Extract the [X, Y] coordinate from the center of the cell holding the provided text.  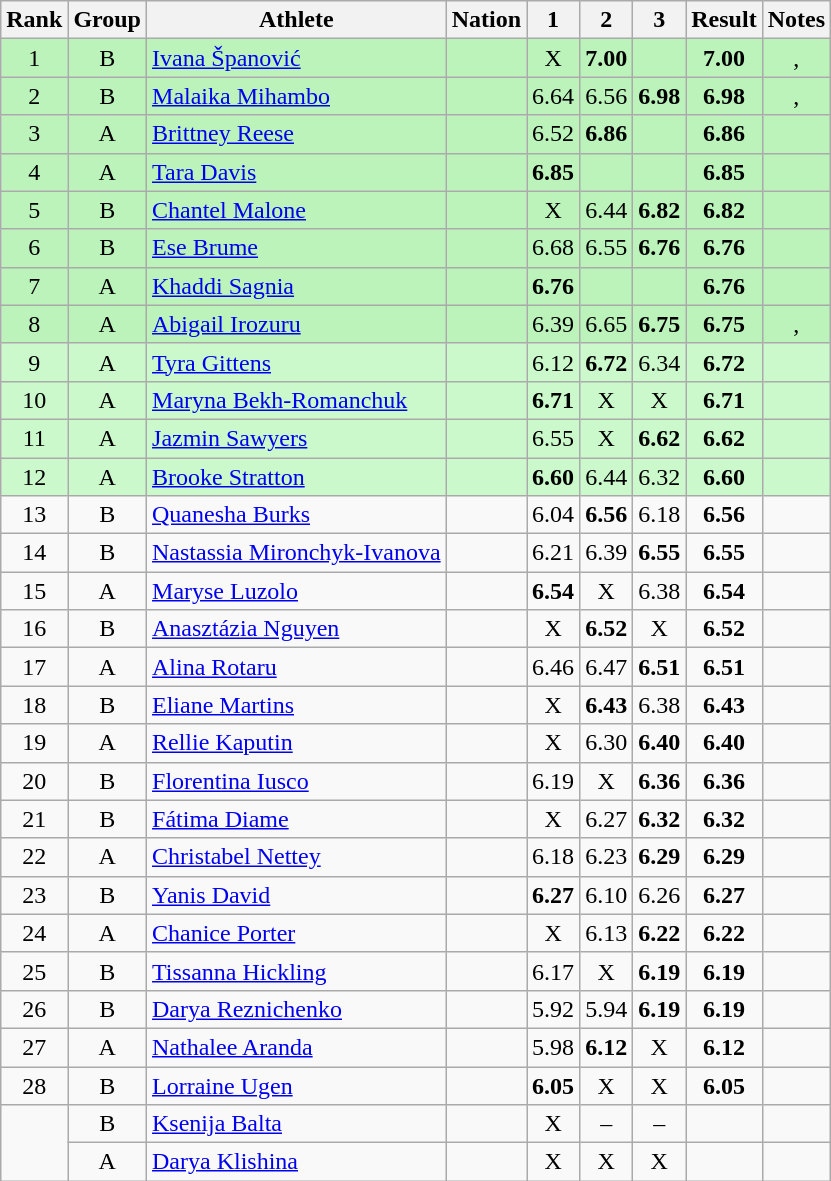
Quanesha Burks [297, 515]
6.64 [554, 96]
13 [34, 515]
6.23 [606, 857]
6.21 [554, 553]
Ksenija Balta [297, 1124]
Abigail Irozuru [297, 324]
Rellie Kaputin [297, 743]
Result [724, 20]
Malaika Mihambo [297, 96]
Khaddi Sagnia [297, 286]
Alina Rotaru [297, 667]
6.26 [660, 895]
Anasztázia Nguyen [297, 629]
Christabel Nettey [297, 857]
6.34 [660, 362]
Tissanna Hickling [297, 971]
15 [34, 591]
4 [34, 172]
5 [34, 210]
Brittney Reese [297, 134]
Maryse Luzolo [297, 591]
Florentina Iusco [297, 781]
Darya Reznichenko [297, 1009]
14 [34, 553]
17 [34, 667]
Nathalee Aranda [297, 1047]
24 [34, 933]
Nation [486, 20]
Brooke Stratton [297, 477]
11 [34, 438]
Yanis David [297, 895]
Athlete [297, 20]
6.68 [554, 248]
18 [34, 705]
Group [108, 20]
26 [34, 1009]
Eliane Martins [297, 705]
Jazmin Sawyers [297, 438]
Lorraine Ugen [297, 1085]
6.13 [606, 933]
6.65 [606, 324]
7 [34, 286]
Tara Davis [297, 172]
6 [34, 248]
5.94 [606, 1009]
8 [34, 324]
16 [34, 629]
Chantel Malone [297, 210]
Ivana Španović [297, 58]
Nastassia Mironchyk-Ivanova [297, 553]
6.17 [554, 971]
Rank [34, 20]
Chanice Porter [297, 933]
10 [34, 400]
20 [34, 781]
Tyra Gittens [297, 362]
Darya Klishina [297, 1162]
6.46 [554, 667]
5.98 [554, 1047]
Ese Brume [297, 248]
6.04 [554, 515]
Maryna Bekh-Romanchuk [297, 400]
5.92 [554, 1009]
6.30 [606, 743]
9 [34, 362]
21 [34, 819]
28 [34, 1085]
22 [34, 857]
6.47 [606, 667]
Notes [796, 20]
Fátima Diame [297, 819]
23 [34, 895]
19 [34, 743]
25 [34, 971]
12 [34, 477]
6.10 [606, 895]
27 [34, 1047]
